Find where the given text appears and provide that cell's center as (X, Y) coordinate. 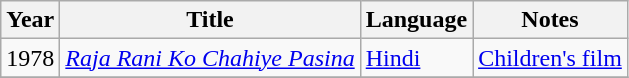
1978 (30, 58)
Notes (550, 20)
Children's film (550, 58)
Language (416, 20)
Raja Rani Ko Chahiye Pasina (210, 58)
Title (210, 20)
Hindi (416, 58)
Year (30, 20)
